Identify which cell holds the provided text, then report its (x, y) central coordinate. 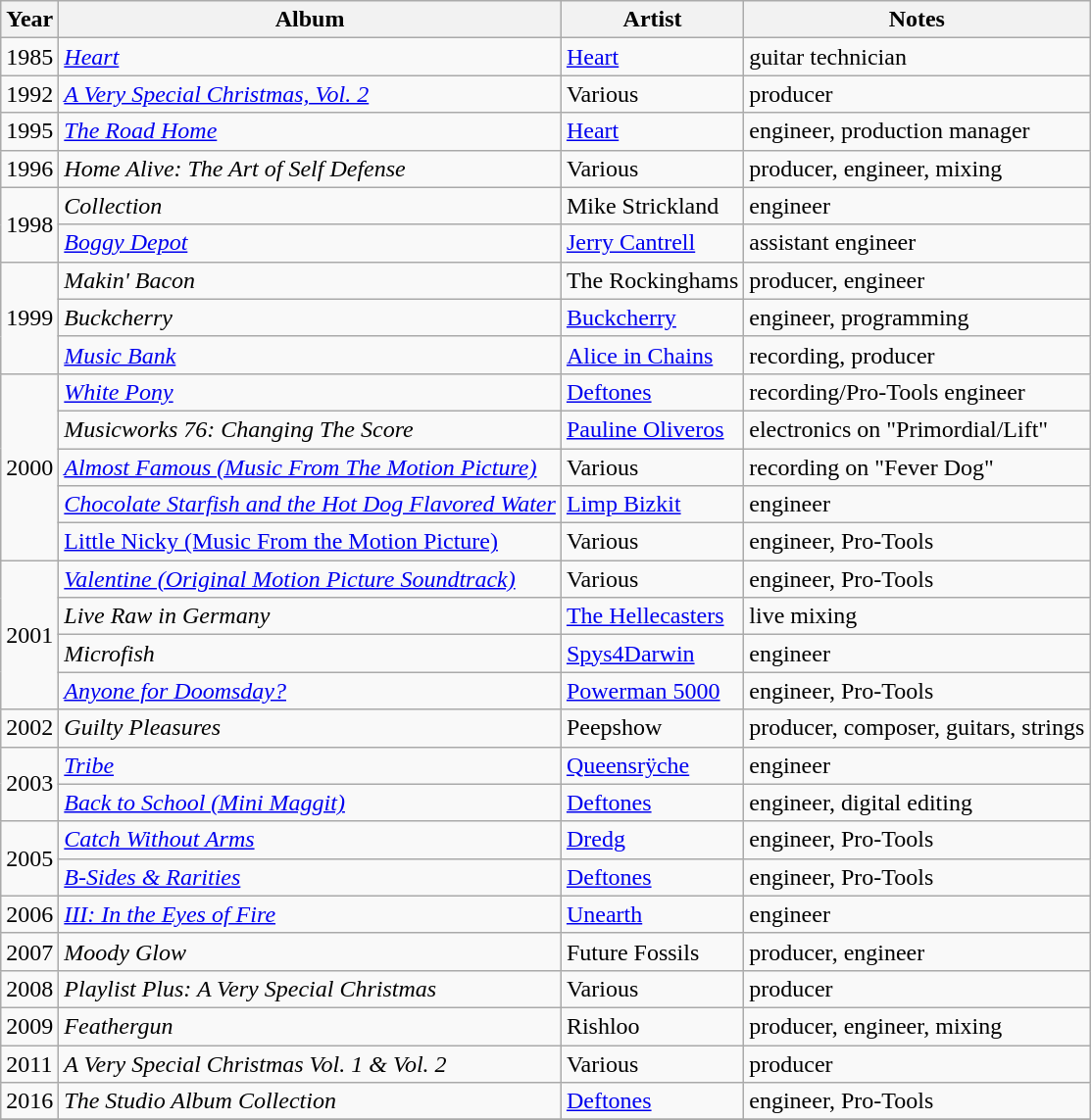
The Road Home (310, 131)
2003 (29, 784)
Guilty Pleasures (310, 728)
Queensrÿche (652, 765)
Moody Glow (310, 951)
recording/Pro-Tools engineer (917, 392)
engineer, digital editing (917, 803)
2005 (29, 858)
recording on "Fever Dog" (917, 467)
assistant engineer (917, 243)
Feathergun (310, 1026)
The Rockinghams (652, 280)
2008 (29, 989)
2000 (29, 466)
III: In the Eyes of Fire (310, 914)
1995 (29, 131)
Artist (652, 20)
2009 (29, 1026)
Spys4Darwin (652, 654)
Boggy Depot (310, 243)
guitar technician (917, 57)
The Studio Album Collection (310, 1101)
Alice in Chains (652, 355)
1992 (29, 94)
Collection (310, 206)
Valentine (Original Motion Picture Soundtrack) (310, 579)
Album (310, 20)
Little Nicky (Music From the Motion Picture) (310, 542)
Catch Without Arms (310, 840)
The Hellecasters (652, 616)
Musicworks 76: Changing The Score (310, 429)
A Very Special Christmas Vol. 1 & Vol. 2 (310, 1063)
Limp Bizkit (652, 505)
Home Alive: The Art of Self Defense (310, 169)
1985 (29, 57)
A Very Special Christmas, Vol. 2 (310, 94)
Powerman 5000 (652, 691)
producer, composer, guitars, strings (917, 728)
Pauline Oliveros (652, 429)
Year (29, 20)
Dredg (652, 840)
recording, producer (917, 355)
Unearth (652, 914)
White Pony (310, 392)
electronics on "Primordial/Lift" (917, 429)
live mixing (917, 616)
Almost Famous (Music From The Motion Picture) (310, 467)
Music Bank (310, 355)
Jerry Cantrell (652, 243)
2016 (29, 1101)
Playlist Plus: A Very Special Christmas (310, 989)
Chocolate Starfish and the Hot Dog Flavored Water (310, 505)
Makin' Bacon (310, 280)
Notes (917, 20)
engineer, programming (917, 317)
Tribe (310, 765)
1999 (29, 317)
Anyone for Doomsday? (310, 691)
Back to School (Mini Maggit) (310, 803)
2006 (29, 914)
B-Sides & Rarities (310, 877)
2007 (29, 951)
Microfish (310, 654)
Rishloo (652, 1026)
Future Fossils (652, 951)
1998 (29, 224)
2002 (29, 728)
Mike Strickland (652, 206)
2011 (29, 1063)
Peepshow (652, 728)
Live Raw in Germany (310, 616)
1996 (29, 169)
2001 (29, 635)
engineer, production manager (917, 131)
